Find where the given text appears and provide that cell's center as [x, y] coordinate. 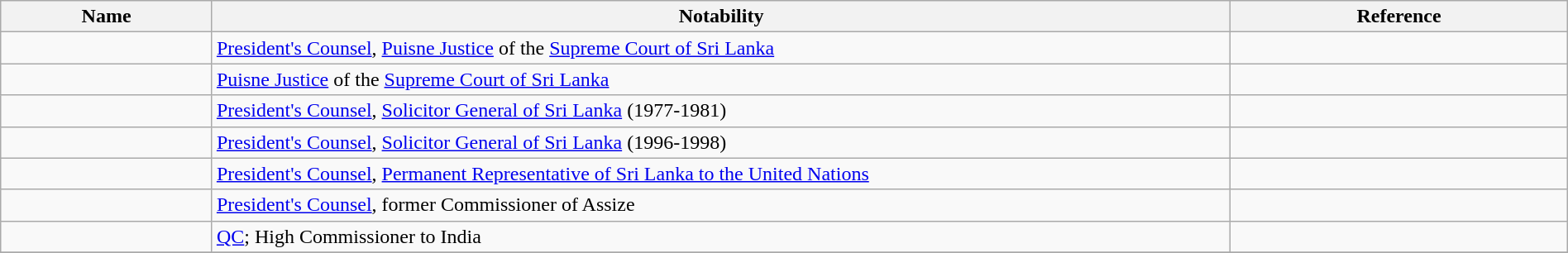
President's Counsel, former Commissioner of Assize [721, 205]
Reference [1399, 17]
President's Counsel, Solicitor General of Sri Lanka (1977-1981) [721, 111]
Notability [721, 17]
President's Counsel, Solicitor General of Sri Lanka (1996-1998) [721, 142]
QC; High Commissioner to India [721, 236]
Name [107, 17]
President's Counsel, Permanent Representative of Sri Lanka to the United Nations [721, 174]
Puisne Justice of the Supreme Court of Sri Lanka [721, 79]
President's Counsel, Puisne Justice of the Supreme Court of Sri Lanka [721, 48]
